Return the [x, y] coordinate for the center point of the cell that contains the specified text.  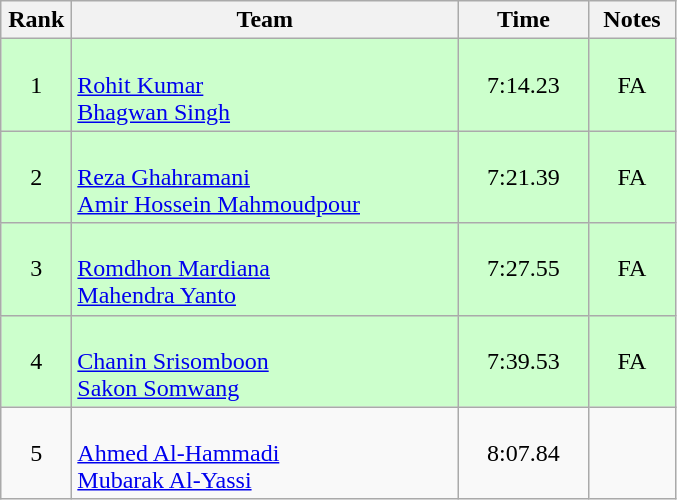
Romdhon MardianaMahendra Yanto [265, 269]
Team [265, 20]
5 [36, 453]
Time [524, 20]
8:07.84 [524, 453]
1 [36, 85]
Ahmed Al-HammadiMubarak Al-Yassi [265, 453]
Chanin SrisomboonSakon Somwang [265, 361]
3 [36, 269]
Rohit KumarBhagwan Singh [265, 85]
7:14.23 [524, 85]
Reza GhahramaniAmir Hossein Mahmoudpour [265, 177]
7:27.55 [524, 269]
Notes [632, 20]
2 [36, 177]
4 [36, 361]
7:39.53 [524, 361]
Rank [36, 20]
7:21.39 [524, 177]
